Detect which cell encompasses the target text, then output its [x, y] center coordinate. 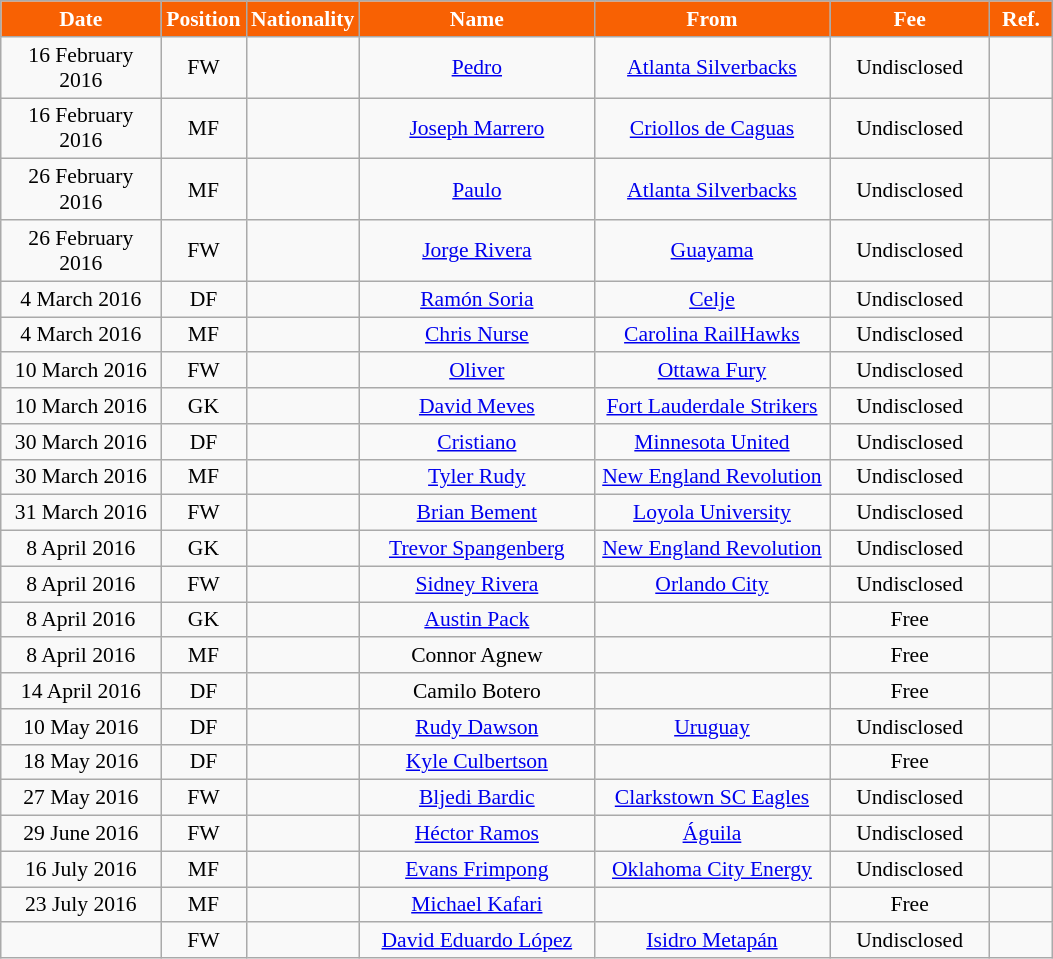
Connor Agnew [476, 656]
31 March 2016 [81, 513]
David Eduardo López [476, 941]
Rudy Dawson [476, 727]
Paulo [476, 190]
Criollos de Caguas [712, 128]
Kyle Culbertson [476, 762]
Bljedi Bardic [476, 798]
Austin Pack [476, 620]
Celje [712, 299]
Minnesota United [712, 442]
Ref. [1022, 19]
Isidro Metapán [712, 941]
Héctor Ramos [476, 834]
Cristiano [476, 442]
David Meves [476, 406]
Clarkstown SC Eagles [712, 798]
Águila [712, 834]
18 May 2016 [81, 762]
Michael Kafari [476, 905]
Guayama [712, 250]
Fee [910, 19]
29 June 2016 [81, 834]
Oliver [476, 371]
Name [476, 19]
Joseph Marrero [476, 128]
Uruguay [712, 727]
Date [81, 19]
From [712, 19]
Nationality [302, 19]
Loyola University [712, 513]
16 July 2016 [81, 869]
14 April 2016 [81, 691]
Position [204, 19]
Brian Bement [476, 513]
Carolina RailHawks [712, 335]
Pedro [476, 68]
Evans Frimpong [476, 869]
10 May 2016 [81, 727]
Camilo Botero [476, 691]
Ramón Soria [476, 299]
Orlando City [712, 584]
Fort Lauderdale Strikers [712, 406]
Ottawa Fury [712, 371]
Chris Nurse [476, 335]
Trevor Spangenberg [476, 549]
Oklahoma City Energy [712, 869]
Sidney Rivera [476, 584]
Tyler Rudy [476, 477]
27 May 2016 [81, 798]
Jorge Rivera [476, 250]
23 July 2016 [81, 905]
